Provide the [X, Y] coordinate of the cell's center where the given text is located.  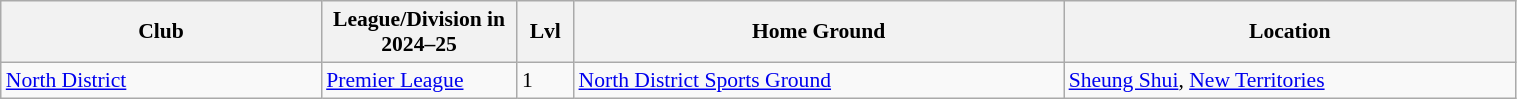
League/Division in 2024–25 [419, 32]
Sheung Shui, New Territories [1290, 80]
1 [546, 80]
North District [161, 80]
Lvl [546, 32]
Premier League [419, 80]
Club [161, 32]
Home Ground [819, 32]
Location [1290, 32]
North District Sports Ground [819, 80]
